Capture the cell that displays the provided text and extract its [x, y] central coordinate. 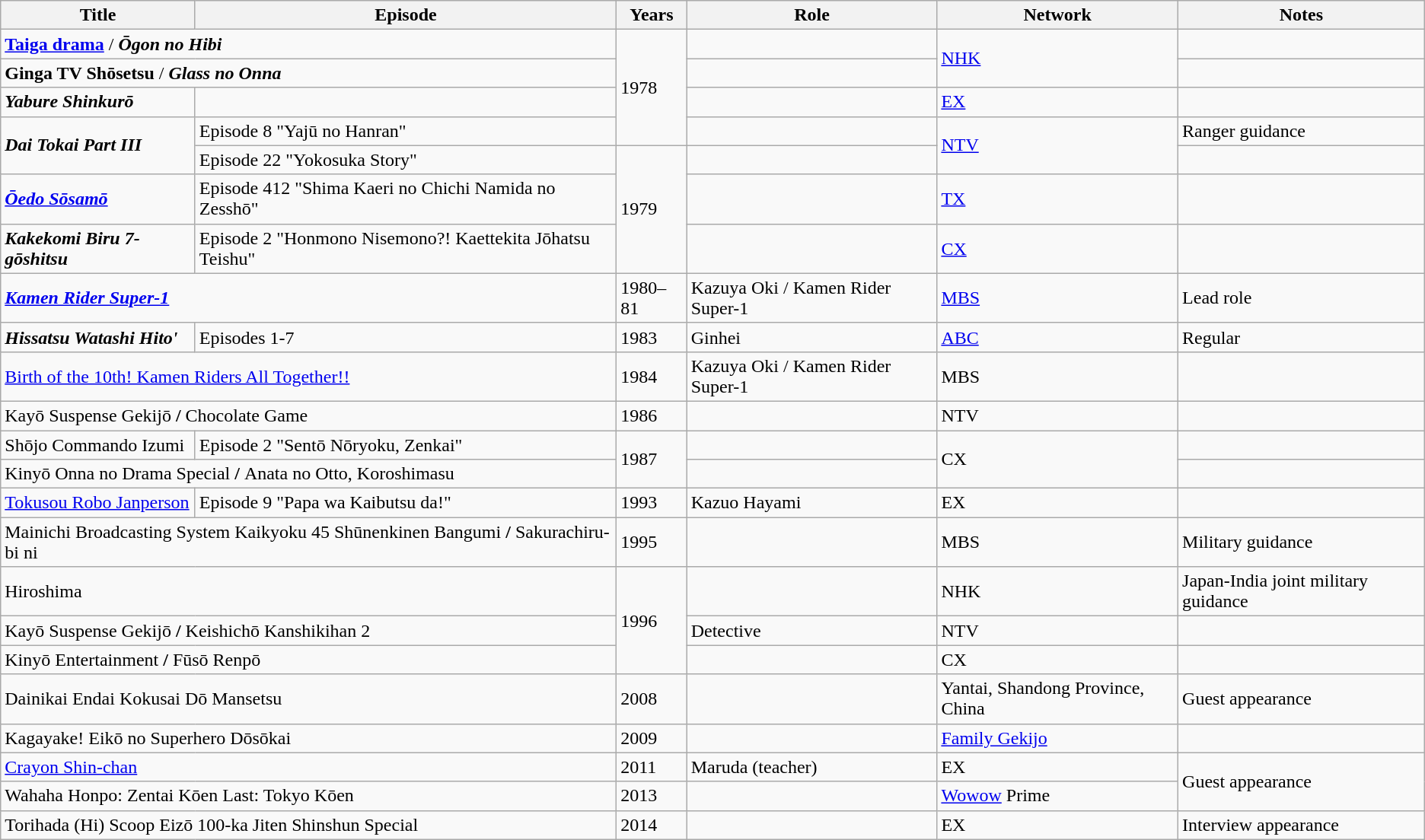
Episode 8 "Yajū no Hanran" [405, 131]
Dainikai Endai Kokusai Dō Mansetsu [309, 698]
Role [811, 15]
Hiroshima [309, 592]
1986 [652, 415]
Episode 9 "Papa wa Kaibutsu da!" [405, 503]
ABC [1058, 337]
1995 [652, 542]
Japan-India joint military guidance [1302, 592]
Kakekomi Biru 7-gōshitsu [98, 248]
Kayō Suspense Gekijō / Chocolate Game [309, 415]
Military guidance [1302, 542]
Kamen Rider Super-1 [309, 298]
Wowow Prime [1058, 796]
2013 [652, 796]
1996 [652, 621]
Kagayake! Eikō no Superhero Dōsōkai [309, 738]
Episode 22 "Yokosuka Story" [405, 160]
Detective [811, 631]
Title [98, 15]
1987 [652, 460]
Episodes 1-7 [405, 337]
2009 [652, 738]
Ranger guidance [1302, 131]
Ōedo Sōsamō [98, 199]
Ginga TV Shōsetsu / Glass no Onna [309, 73]
Lead role [1302, 298]
Hissatsu Watashi Hito' [98, 337]
Crayon Shin-chan [309, 767]
2008 [652, 698]
Ginhei [811, 337]
Family Gekijo [1058, 738]
Kayō Suspense Gekijō / Keishichō Kanshikihan 2 [309, 631]
1983 [652, 337]
Yantai, Shandong Province, China [1058, 698]
Episode [405, 15]
Dai Tokai Part III [98, 145]
Notes [1302, 15]
Tokusou Robo Janperson [98, 503]
Torihada (Hi) Scoop Eizō 100-ka Jiten Shinshun Special [309, 825]
Episode 2 "Sentō Nōryoku, Zenkai" [405, 445]
Mainichi Broadcasting System Kaikyoku 45 Shūnenkinen Bangumi / Sakurachiru-bi ni [309, 542]
Shōjo Commando Izumi [98, 445]
2014 [652, 825]
Episode 2 "Honmono Nisemono?! Kaettekita Jōhatsu Teishu" [405, 248]
Yabure Shinkurō [98, 102]
Regular [1302, 337]
Kinyō Entertainment / Fūsō Renpō [309, 660]
Maruda (teacher) [811, 767]
Episode 412 "Shima Kaeri no Chichi Namida no Zesshō" [405, 199]
TX [1058, 199]
Wahaha Honpo: Zentai Kōen Last: Tokyo Kōen [309, 796]
Taiga drama / Ōgon no Hibi [309, 44]
Kinyō Onna no Drama Special / Anata no Otto, Koroshimasu [309, 474]
1984 [652, 376]
Birth of the 10th! Kamen Riders All Together!! [309, 376]
1993 [652, 503]
1978 [652, 87]
Kazuo Hayami [811, 503]
1979 [652, 209]
Network [1058, 15]
2011 [652, 767]
1980–81 [652, 298]
Years [652, 15]
Interview appearance [1302, 825]
